Return (X, Y) of the center of cell containing provided text 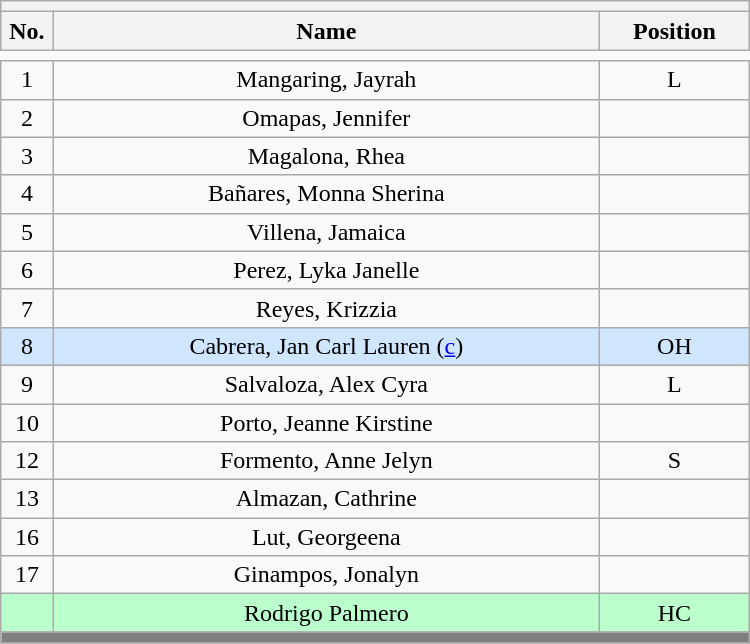
6 (27, 270)
No. (27, 31)
Almazan, Cathrine (326, 499)
Name (326, 31)
10 (27, 423)
Bañares, Monna Sherina (326, 194)
OH (675, 346)
12 (27, 461)
17 (27, 575)
Magalona, Rhea (326, 156)
5 (27, 232)
Cabrera, Jan Carl Lauren (c) (326, 346)
4 (27, 194)
HC (675, 613)
16 (27, 537)
Lut, Georgeena (326, 537)
2 (27, 118)
13 (27, 499)
S (675, 461)
Salvaloza, Alex Cyra (326, 384)
7 (27, 308)
Villena, Jamaica (326, 232)
Reyes, Krizzia (326, 308)
Ginampos, Jonalyn (326, 575)
1 (27, 80)
Porto, Jeanne Kirstine (326, 423)
Formento, Anne Jelyn (326, 461)
9 (27, 384)
8 (27, 346)
Omapas, Jennifer (326, 118)
Perez, Lyka Janelle (326, 270)
3 (27, 156)
Rodrigo Palmero (326, 613)
Mangaring, Jayrah (326, 80)
Position (675, 31)
